Determine the [X, Y] coordinate at the center of the cell enclosing the given text.  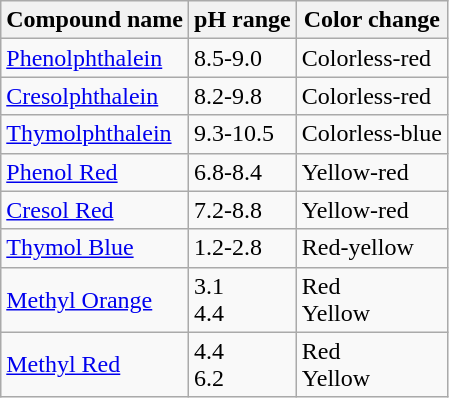
Color change [372, 20]
6.8-8.4 [243, 172]
Compound name [95, 20]
Phenol Red [95, 172]
7.2-8.8 [243, 210]
3.14.4 [243, 300]
Methyl Red [95, 364]
8.5-9.0 [243, 58]
pH range [243, 20]
9.3-10.5 [243, 134]
Cresol Red [95, 210]
Methyl Orange [95, 300]
Thymolphthalein [95, 134]
Colorless-blue [372, 134]
4.46.2 [243, 364]
Phenolphthalein [95, 58]
1.2-2.8 [243, 248]
Thymol Blue [95, 248]
8.2-9.8 [243, 96]
Red-yellow [372, 248]
Cresolphthalein [95, 96]
